Output the [X, Y] coordinate of the center of the cell containing the given text.  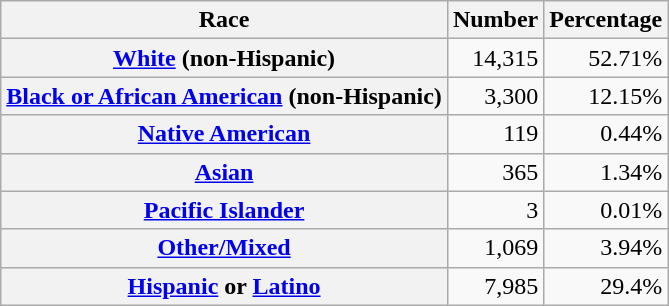
0.44% [606, 134]
3,300 [495, 96]
White (non-Hispanic) [224, 58]
1,069 [495, 248]
7,985 [495, 286]
119 [495, 134]
3.94% [606, 248]
Other/Mixed [224, 248]
0.01% [606, 210]
Hispanic or Latino [224, 286]
29.4% [606, 286]
Race [224, 20]
Native American [224, 134]
Pacific Islander [224, 210]
1.34% [606, 172]
365 [495, 172]
Black or African American (non-Hispanic) [224, 96]
52.71% [606, 58]
Asian [224, 172]
Percentage [606, 20]
Number [495, 20]
3 [495, 210]
14,315 [495, 58]
12.15% [606, 96]
